Locate the cell with the specified text and output its [x, y] center coordinate. 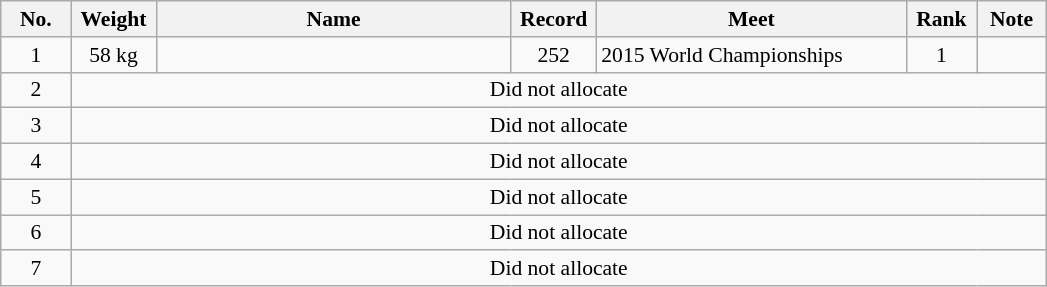
5 [36, 197]
58 kg [114, 55]
Rank [941, 19]
3 [36, 126]
Meet [751, 19]
252 [554, 55]
7 [36, 269]
Note [1011, 19]
2015 World Championships [751, 55]
No. [36, 19]
4 [36, 162]
Name [334, 19]
Record [554, 19]
2 [36, 90]
Weight [114, 19]
6 [36, 233]
